For the text-containing cell, return its midpoint in (X, Y) coordinate format. 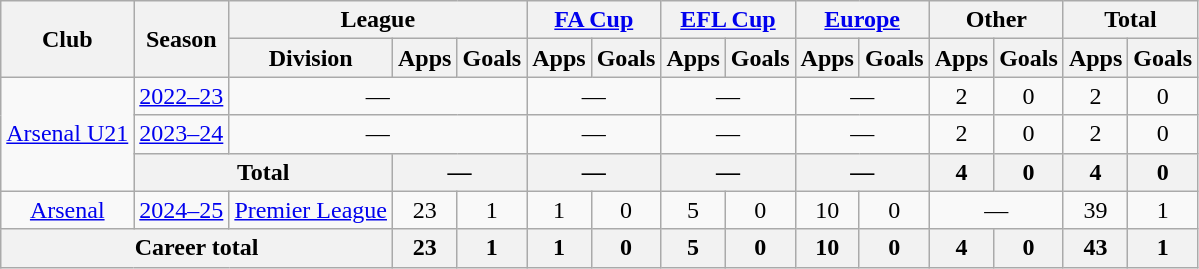
Other (996, 20)
Arsenal U21 (68, 134)
2024–25 (182, 210)
Club (68, 39)
EFL Cup (728, 20)
League (378, 20)
Division (311, 58)
Europe (862, 20)
FA Cup (594, 20)
Arsenal (68, 210)
Season (182, 39)
43 (1095, 248)
2022–23 (182, 96)
Career total (197, 248)
39 (1095, 210)
Premier League (311, 210)
2023–24 (182, 134)
